Return the [X, Y] coordinate for the center point of the cell that contains the specified text.  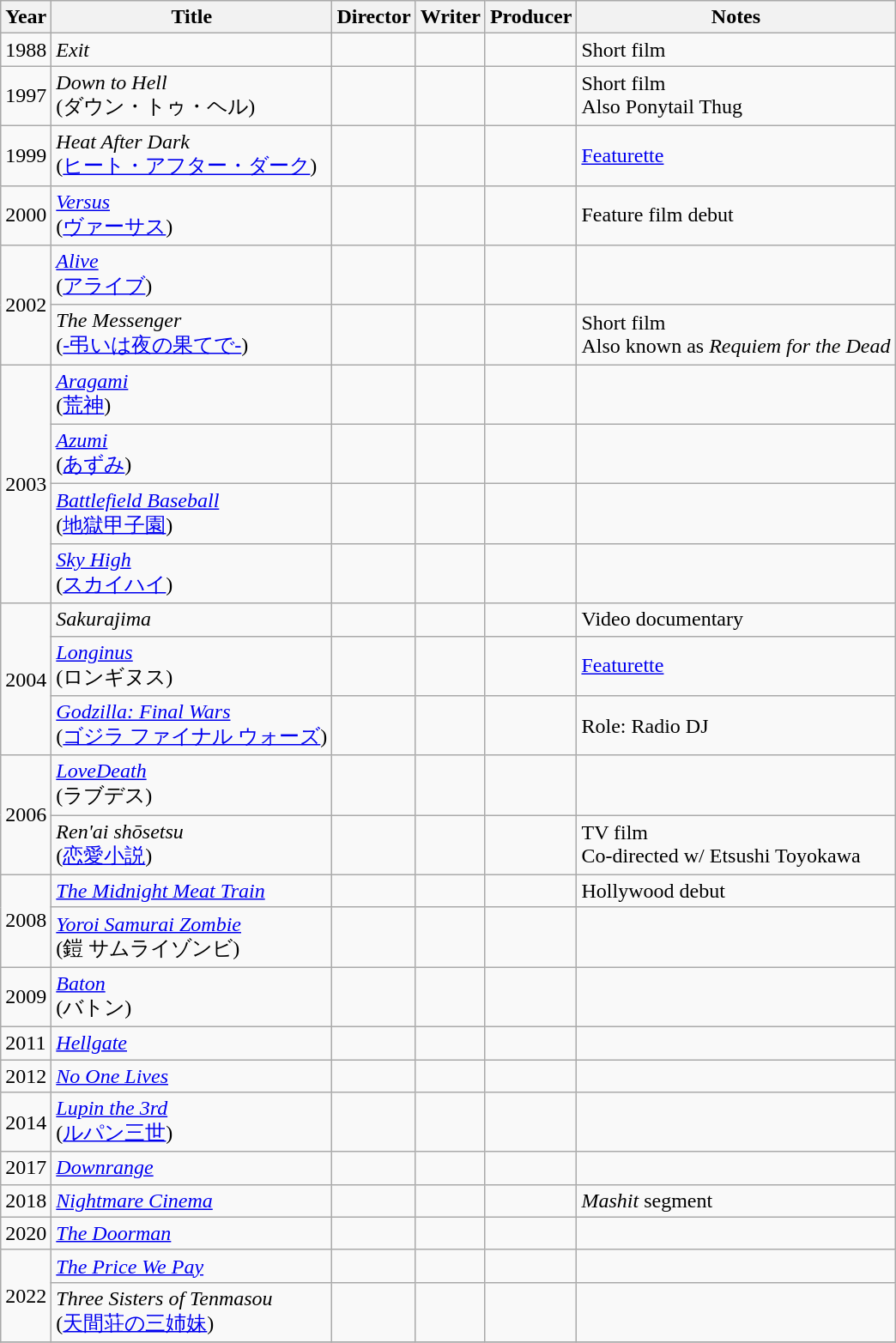
Versus(ヴァーサス) [192, 215]
2009 [26, 997]
Sakurajima [192, 620]
Heat After Dark(ヒート・アフター・ダーク) [192, 155]
Hollywood debut [736, 891]
2018 [26, 1201]
Producer [530, 17]
Director [374, 17]
2014 [26, 1122]
Feature film debut [736, 215]
2003 [26, 484]
Notes [736, 17]
TV filmCo-directed w/ Etsushi Toyokawa [736, 845]
1988 [26, 50]
2004 [26, 680]
The Messenger(-弔いは夜の果てで-) [192, 335]
The Doorman [192, 1233]
Yoroi Samurai Zombie(鎧 サムライゾンビ) [192, 937]
Ren'ai shōsetsu(恋愛小説) [192, 845]
No One Lives [192, 1075]
Down to Hell(ダウン・トゥ・ヘル) [192, 96]
2017 [26, 1168]
Writer [450, 17]
2000 [26, 215]
Short film [736, 50]
Exit [192, 50]
1997 [26, 96]
Video documentary [736, 620]
Lupin the 3rd(ルパン三世) [192, 1122]
Title [192, 17]
1999 [26, 155]
Battlefield Baseball(地獄甲子園) [192, 514]
Godzilla: Final Wars(ゴジラ ファイナル ウォーズ) [192, 726]
Aragami(荒神) [192, 395]
2020 [26, 1233]
Nightmare Cinema [192, 1201]
The Midnight Meat Train [192, 891]
Alive(アライブ) [192, 275]
The Price We Pay [192, 1266]
2022 [26, 1296]
Azumi(あずみ) [192, 454]
Hellgate [192, 1043]
Role: Radio DJ [736, 726]
2012 [26, 1075]
2002 [26, 306]
Short filmAlso known as Requiem for the Dead [736, 335]
LoveDeath(ラブデス) [192, 785]
Baton(バトン) [192, 997]
Short filmAlso Ponytail Thug [736, 96]
2006 [26, 815]
Sky High(スカイハイ) [192, 573]
Three Sisters of Tenmasou(天間荘の三姉妹) [192, 1312]
Downrange [192, 1168]
2011 [26, 1043]
Longinus(ロンギヌス) [192, 666]
Mashit segment [736, 1201]
2008 [26, 921]
Year [26, 17]
